Return the (x, y) coordinate for the center point of the cell that contains the specified text.  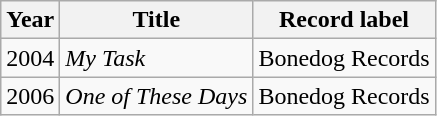
Record label (344, 20)
One of These Days (156, 96)
My Task (156, 58)
2006 (30, 96)
Year (30, 20)
2004 (30, 58)
Title (156, 20)
